Scan for the cell matching the given text and deliver its (X, Y) coordinate at center. 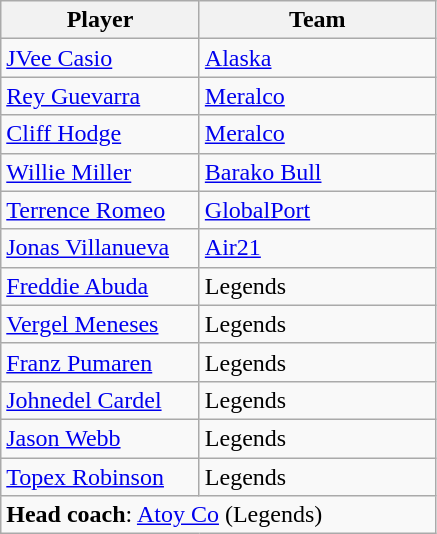
GlobalPort (317, 210)
Freddie Abuda (100, 286)
Player (100, 20)
Alaska (317, 58)
Cliff Hodge (100, 134)
Rey Guevarra (100, 96)
Terrence Romeo (100, 210)
Jonas Villanueva (100, 248)
JVee Casio (100, 58)
Team (317, 20)
Topex Robinson (100, 477)
Head coach: Atoy Co (Legends) (218, 515)
Jason Webb (100, 438)
Johnedel Cardel (100, 400)
Air21 (317, 248)
Willie Miller (100, 172)
Vergel Meneses (100, 324)
Barako Bull (317, 172)
Franz Pumaren (100, 362)
